Extract the [X, Y] coordinate from the center of the cell holding the provided text.  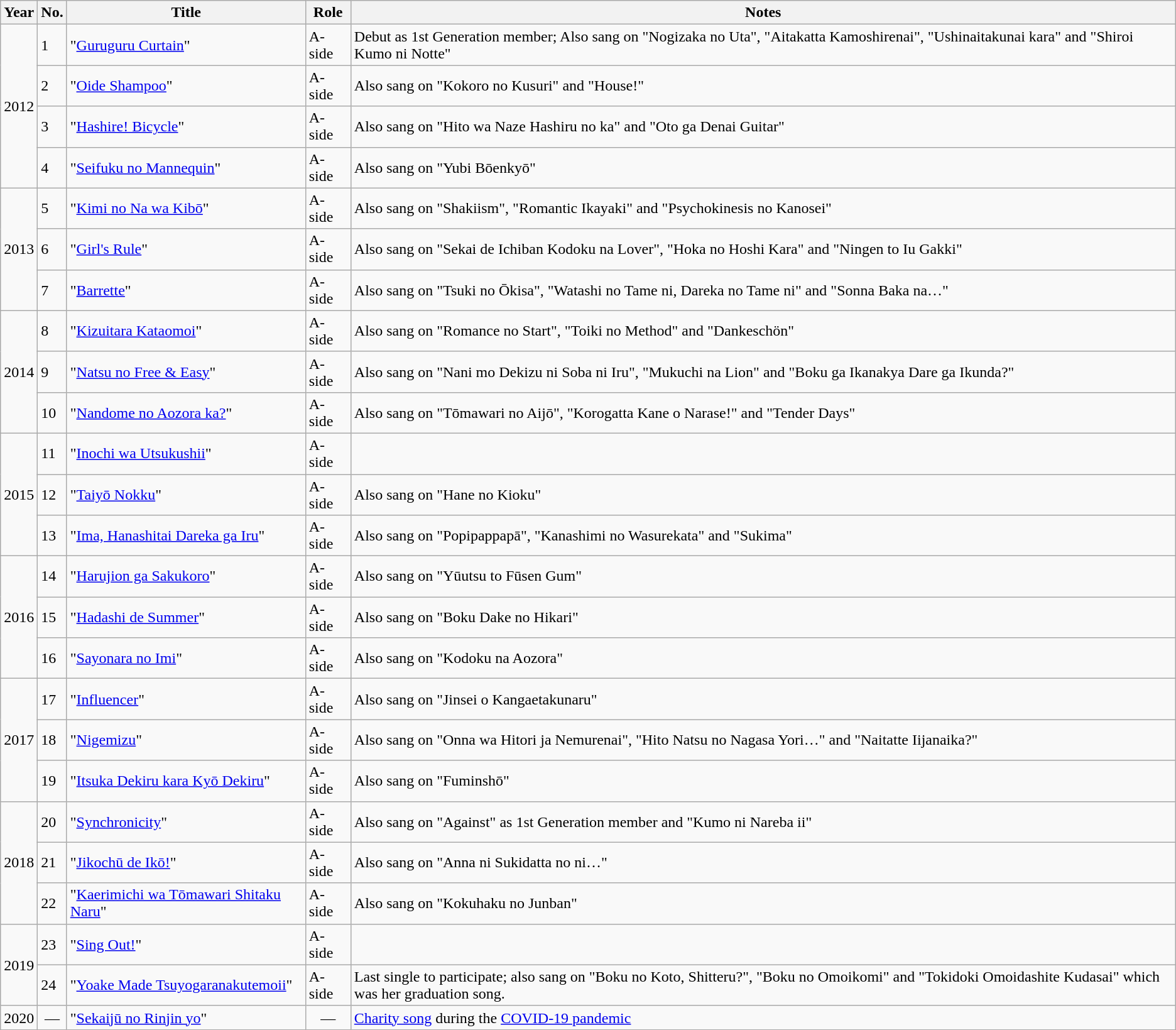
20 [52, 822]
1 [52, 45]
Year [19, 13]
11 [52, 454]
"Inochi wa Utsukushii" [186, 454]
Also sang on "Jinsei o Kangaetakunaru" [763, 699]
"Synchronicity" [186, 822]
"Kizuitara Kataomoi" [186, 331]
"Yoake Made Tsuyogaranakutemoii" [186, 985]
2019 [19, 965]
Also sang on "Shakiism", "Romantic Ikayaki" and "Psychokinesis no Kanosei" [763, 209]
Debut as 1st Generation member; Also sang on "Nogizaka no Uta", "Aitakatta Kamoshirenai", "Ushinaitakunai kara" and "Shiroi Kumo ni Notte" [763, 45]
"Girl's Rule" [186, 249]
15 [52, 617]
Title [186, 13]
Also sang on "Popipappapā", "Kanashimi no Wasurekata" and "Sukima" [763, 535]
6 [52, 249]
12 [52, 494]
2013 [19, 249]
18 [52, 740]
Also sang on "Yūutsu to Fūsen Gum" [763, 577]
Also sang on "Hito wa Naze Hashiru no ka" and "Oto ga Denai Guitar" [763, 127]
Also sang on "Kokoro no Kusuri" and "House!" [763, 85]
Also sang on "Onna wa Hitori ja Nemurenai", "Hito Natsu no Nagasa Yori…" and "Naitatte Iijanaika?" [763, 740]
"Kaerimichi wa Tōmawari Shitaku Naru" [186, 904]
"Jikochū de Ikō!" [186, 862]
19 [52, 781]
Also sang on "Against" as 1st Generation member and "Kumo ni Nareba ii" [763, 822]
Also sang on "Sekai de Ichiban Kodoku na Lover", "Hoka no Hoshi Kara" and "Ningen to Iu Gakki" [763, 249]
8 [52, 331]
"Sayonara no Imi" [186, 659]
2014 [19, 372]
"Ima, Hanashitai Dareka ga Iru" [186, 535]
14 [52, 577]
2012 [19, 106]
"Guruguru Curtain" [186, 45]
"Sekaijū no Rinjin yo" [186, 1017]
Also sang on "Tsuki no Ōkisa", "Watashi no Tame ni, Dareka no Tame ni" and "Sonna Baka na…" [763, 290]
"Natsu no Free & Easy" [186, 372]
2015 [19, 494]
"Seifuku no Mannequin" [186, 167]
Also sang on "Kokuhaku no Junban" [763, 904]
"Harujion ga Sakukoro" [186, 577]
Also sang on "Nani mo Dekizu ni Soba ni Iru", "Mukuchi na Lion" and "Boku ga Ikanakya Dare ga Ikunda?" [763, 372]
"Sing Out!" [186, 944]
16 [52, 659]
Also sang on "Kodoku na Aozora" [763, 659]
Role [328, 13]
Charity song during the COVID-19 pandemic [763, 1017]
"Nigemizu" [186, 740]
2016 [19, 617]
"Nandome no Aozora ka?" [186, 412]
"Influencer" [186, 699]
10 [52, 412]
"Itsuka Dekiru kara Kyō Dekiru" [186, 781]
17 [52, 699]
5 [52, 209]
Also sang on "Hane no Kioku" [763, 494]
Notes [763, 13]
7 [52, 290]
3 [52, 127]
Also sang on "Romance no Start", "Toiki no Method" and "Dankeschön" [763, 331]
"Barrette" [186, 290]
Also sang on "Yubi Bōenkyō" [763, 167]
21 [52, 862]
9 [52, 372]
2017 [19, 740]
2018 [19, 862]
2020 [19, 1017]
"Taiyō Nokku" [186, 494]
4 [52, 167]
Also sang on "Fuminshō" [763, 781]
Also sang on "Anna ni Sukidatta no ni…" [763, 862]
2 [52, 85]
No. [52, 13]
13 [52, 535]
23 [52, 944]
24 [52, 985]
"Hadashi de Summer" [186, 617]
Also sang on "Boku Dake no Hikari" [763, 617]
"Oide Shampoo" [186, 85]
"Hashire! Bicycle" [186, 127]
Also sang on "Tōmawari no Aijō", "Korogatta Kane o Narase!" and "Tender Days" [763, 412]
"Kimi no Na wa Kibō" [186, 209]
22 [52, 904]
